From the cell containing the given text, extract its center point as (x, y) coordinate. 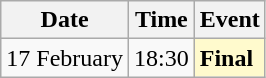
Event (230, 20)
18:30 (161, 58)
Time (161, 20)
Date (65, 20)
17 February (65, 58)
Final (230, 58)
